Return [x, y] of the center of cell containing provided text 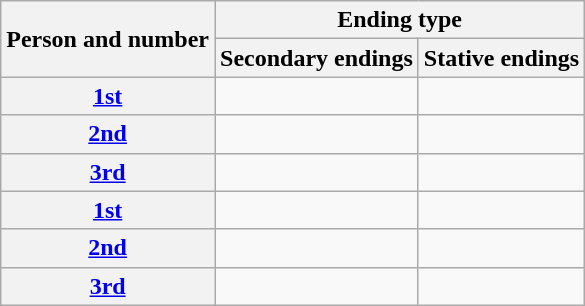
Person and number [108, 39]
Secondary endings [316, 58]
Stative endings [501, 58]
Ending type [399, 20]
